For the text-containing cell, return its midpoint in (X, Y) coordinate format. 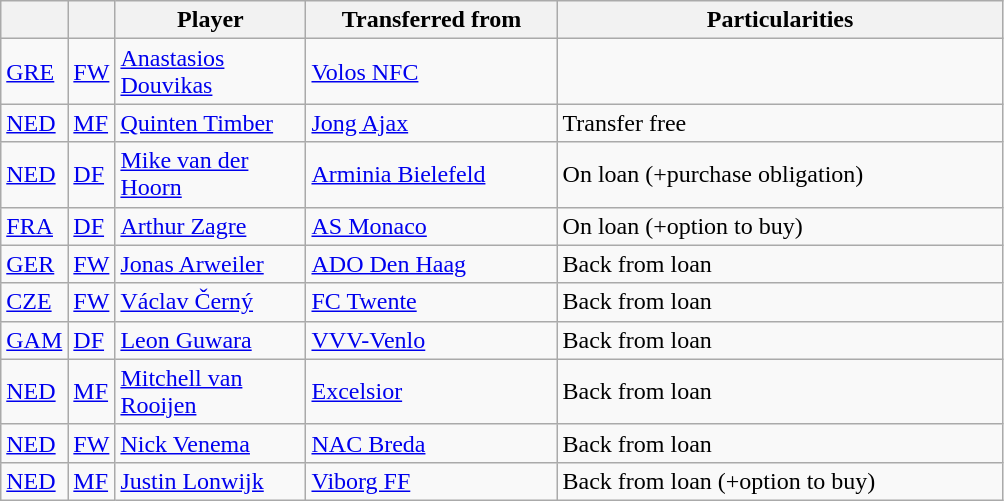
ADO Den Haag (432, 264)
NAC Breda (432, 443)
Transferred from (432, 20)
Mike van der Hoorn (210, 174)
Anastasios Douvikas (210, 72)
Václav Černý (210, 302)
FRA (34, 226)
Jonas Arweiler (210, 264)
CZE (34, 302)
AS Monaco (432, 226)
GER (34, 264)
Back from loan (+option to buy) (780, 481)
Quinten Timber (210, 123)
Arthur Zagre (210, 226)
Player (210, 20)
Viborg FF (432, 481)
Jong Ajax (432, 123)
Nick Venema (210, 443)
Leon Guwara (210, 340)
VVV-Venlo (432, 340)
Transfer free (780, 123)
GRE (34, 72)
Excelsior (432, 392)
Justin Lonwijk (210, 481)
GAM (34, 340)
On loan (+purchase obligation) (780, 174)
FC Twente (432, 302)
Arminia Bielefeld (432, 174)
On loan (+option to buy) (780, 226)
Volos NFC (432, 72)
Mitchell van Rooijen (210, 392)
Particularities (780, 20)
